Return the [X, Y] coordinate for the center point of the cell that contains the specified text.  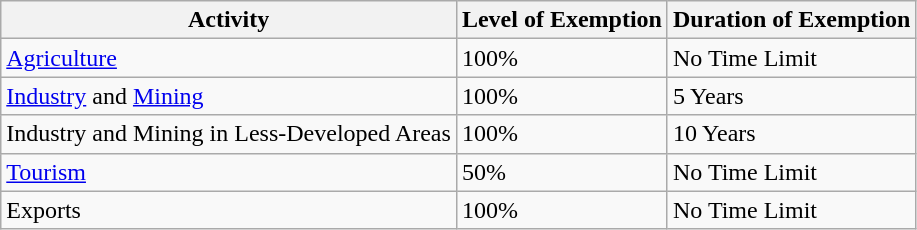
Agriculture [229, 58]
Exports [229, 210]
Level of Exemption [562, 20]
10 Years [791, 134]
Industry and Mining in Less-Developed Areas [229, 134]
Industry and Mining [229, 96]
Activity [229, 20]
Duration of Exemption [791, 20]
50% [562, 172]
5 Years [791, 96]
Tourism [229, 172]
